Capture the cell that displays the provided text and extract its (X, Y) central coordinate. 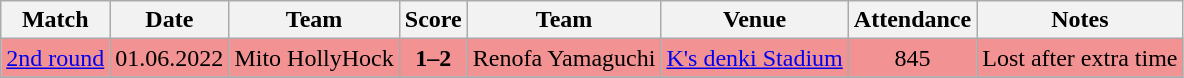
Lost after extra time (1080, 58)
K's denki Stadium (754, 58)
Mito HollyHock (314, 58)
Venue (754, 20)
Notes (1080, 20)
2nd round (56, 58)
845 (912, 58)
01.06.2022 (170, 58)
Renofa Yamaguchi (564, 58)
Match (56, 20)
Attendance (912, 20)
Date (170, 20)
Score (433, 20)
1–2 (433, 58)
